Determine the [x, y] coordinate at the center of the cell enclosing the given text.  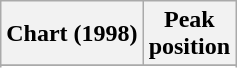
Chart (1998) [72, 34]
Peakposition [189, 34]
